Return (X, Y) of the center of cell containing provided text 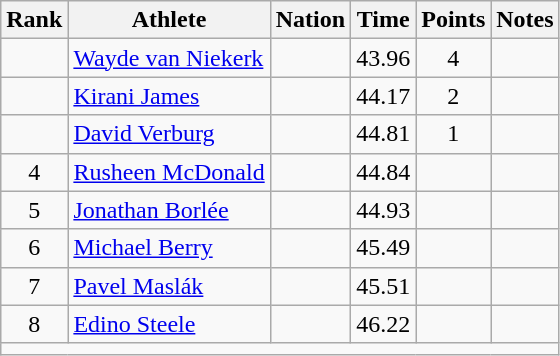
7 (34, 286)
43.96 (384, 58)
Wayde van Niekerk (169, 58)
46.22 (384, 324)
44.81 (384, 134)
Kirani James (169, 96)
5 (34, 210)
Rank (34, 20)
Pavel Maslák (169, 286)
44.93 (384, 210)
Nation (310, 20)
Time (384, 20)
Michael Berry (169, 248)
44.84 (384, 172)
2 (454, 96)
1 (454, 134)
Notes (525, 20)
Points (454, 20)
45.51 (384, 286)
45.49 (384, 248)
Rusheen McDonald (169, 172)
Athlete (169, 20)
Edino Steele (169, 324)
8 (34, 324)
David Verburg (169, 134)
44.17 (384, 96)
Jonathan Borlée (169, 210)
6 (34, 248)
